Find where the given text appears and provide that cell's center as [x, y] coordinate. 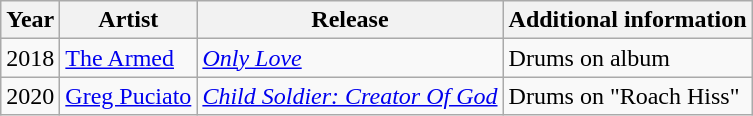
Child Soldier: Creator Of God [350, 96]
Only Love [350, 58]
2020 [30, 96]
Artist [128, 20]
Additional information [628, 20]
Release [350, 20]
The Armed [128, 58]
Year [30, 20]
2018 [30, 58]
Drums on "Roach Hiss" [628, 96]
Drums on album [628, 58]
Greg Puciato [128, 96]
